Provide the (X, Y) coordinate of the cell's center where the given text is located.  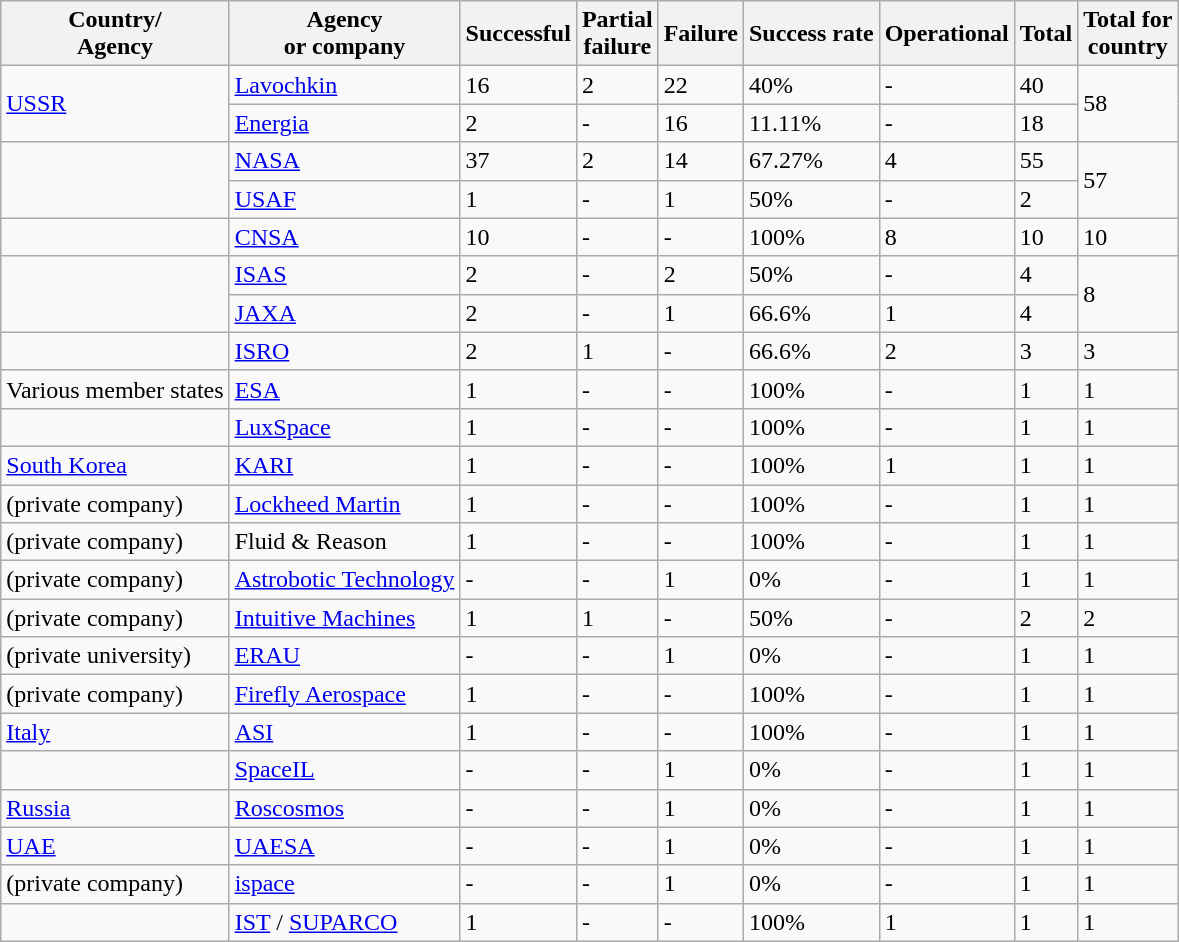
Firefly Aerospace (344, 694)
Country/Agency (115, 34)
UAE (115, 846)
58 (1128, 104)
Successful (518, 34)
Intuitive Machines (344, 618)
ispace (344, 884)
ASI (344, 732)
USAF (344, 199)
ESA (344, 389)
Lockheed Martin (344, 503)
UAESA (344, 846)
40% (811, 85)
KARI (344, 465)
Operational (946, 34)
South Korea (115, 465)
Italy (115, 732)
SpaceIL (344, 770)
Russia (115, 808)
JAXA (344, 313)
Energia (344, 123)
Total forcountry (1128, 34)
(private university) (115, 656)
37 (518, 161)
ISRO (344, 351)
Agencyor company (344, 34)
40 (1046, 85)
Various member states (115, 389)
22 (700, 85)
ISAS (344, 275)
Lavochkin (344, 85)
Fluid & Reason (344, 542)
Success rate (811, 34)
Roscosmos (344, 808)
57 (1128, 180)
11.11% (811, 123)
CNSA (344, 237)
Astrobotic Technology (344, 580)
Failure (700, 34)
Partialfailure (617, 34)
18 (1046, 123)
IST / SUPARCO (344, 922)
LuxSpace (344, 427)
Total (1046, 34)
67.27% (811, 161)
55 (1046, 161)
NASA (344, 161)
14 (700, 161)
USSR (115, 104)
ERAU (344, 656)
